Pinpoint the cell where the given text exists, returning its [X, Y] midpoint coordinate. 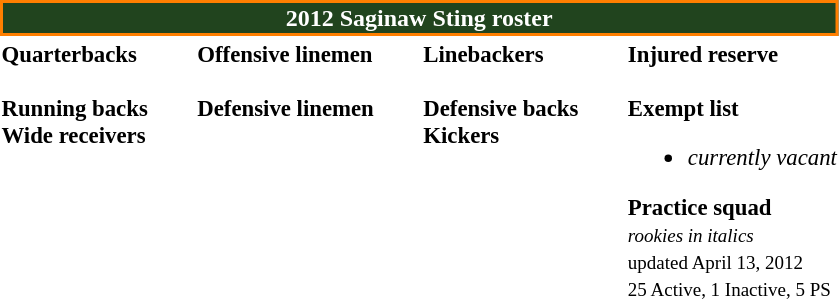
2012 Saginaw Sting roster [419, 18]
